From the cell containing the given text, extract its center point as [X, Y] coordinate. 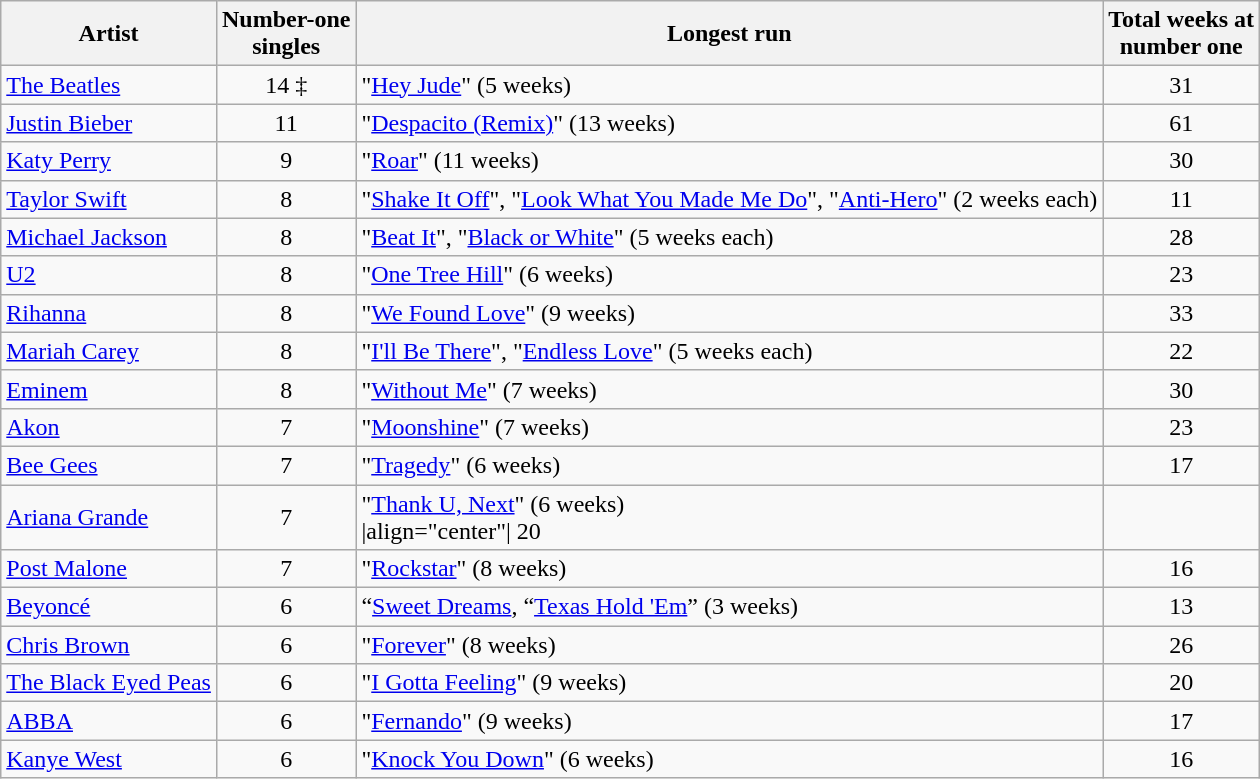
Longest run [730, 34]
14 ‡ [286, 85]
Chris Brown [109, 645]
"We Found Love" (9 weeks) [730, 313]
61 [1182, 123]
Taylor Swift [109, 199]
"Beat It", "Black or White" (5 weeks each) [730, 237]
"Tragedy" (6 weeks) [730, 465]
Artist [109, 34]
"Despacito (Remix)" (13 weeks) [730, 123]
U2 [109, 275]
Katy Perry [109, 161]
26 [1182, 645]
Rihanna [109, 313]
"Thank U, Next" (6 weeks)|align="center"| 20 [730, 516]
“Sweet Dreams, “Texas Hold 'Em” (3 weeks) [730, 607]
"I Gotta Feeling" (9 weeks) [730, 683]
"Forever" (8 weeks) [730, 645]
Justin Bieber [109, 123]
"Rockstar" (8 weeks) [730, 569]
"Knock You Down" (6 weeks) [730, 759]
Ariana Grande [109, 516]
9 [286, 161]
28 [1182, 237]
The Beatles [109, 85]
"Moonshine" (7 weeks) [730, 427]
ABBA [109, 721]
Mariah Carey [109, 351]
Kanye West [109, 759]
20 [1182, 683]
22 [1182, 351]
"Shake It Off", "Look What You Made Me Do", "Anti-Hero" (2 weeks each) [730, 199]
Number-onesingles [286, 34]
"Fernando" (9 weeks) [730, 721]
Michael Jackson [109, 237]
13 [1182, 607]
"Without Me" (7 weeks) [730, 389]
"Hey Jude" (5 weeks) [730, 85]
Post Malone [109, 569]
The Black Eyed Peas [109, 683]
"Roar" (11 weeks) [730, 161]
Akon [109, 427]
"I'll Be There", "Endless Love" (5 weeks each) [730, 351]
Eminem [109, 389]
Beyoncé [109, 607]
Bee Gees [109, 465]
33 [1182, 313]
"One Tree Hill" (6 weeks) [730, 275]
Total weeks atnumber one [1182, 34]
31 [1182, 85]
